Search for the cell housing the specified text and yield its [x, y] center coordinate. 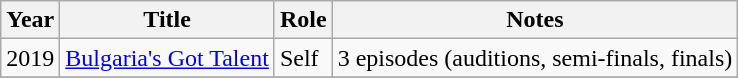
Self [303, 58]
Notes [535, 20]
2019 [30, 58]
Bulgaria's Got Talent [168, 58]
3 episodes (auditions, semi-finals, finals) [535, 58]
Title [168, 20]
Role [303, 20]
Year [30, 20]
